Identify which cell holds the provided text, then report its (X, Y) central coordinate. 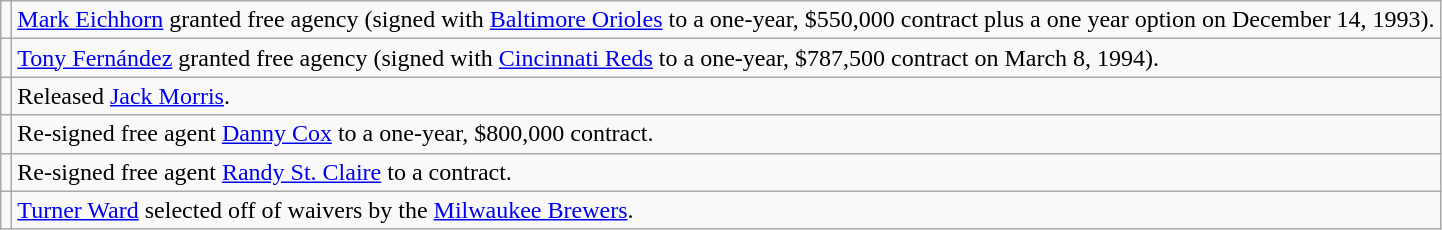
Mark Eichhorn granted free agency (signed with Baltimore Orioles to a one-year, $550,000 contract plus a one year option on December 14, 1993). (726, 20)
Tony Fernández granted free agency (signed with Cincinnati Reds to a one-year, $787,500 contract on March 8, 1994). (726, 58)
Released Jack Morris. (726, 96)
Re-signed free agent Randy St. Claire to a contract. (726, 172)
Turner Ward selected off of waivers by the Milwaukee Brewers. (726, 210)
Re-signed free agent Danny Cox to a one-year, $800,000 contract. (726, 134)
